Search for the cell housing the specified text and yield its (X, Y) center coordinate. 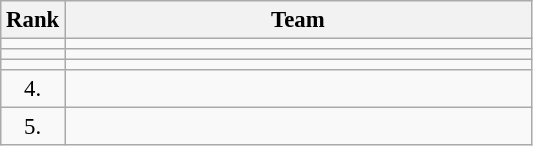
5. (33, 127)
4. (33, 89)
Rank (33, 20)
Team (298, 20)
